Find where the given text appears and provide that cell's center as (X, Y) coordinate. 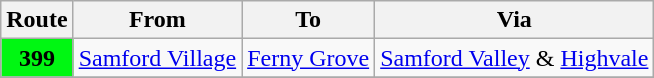
399 (37, 58)
To (308, 20)
Samford Valley & Highvale (514, 58)
From (157, 20)
Via (514, 20)
Route (37, 20)
Ferny Grove (308, 58)
Samford Village (157, 58)
